Pinpoint the cell where the given text exists, returning its (x, y) midpoint coordinate. 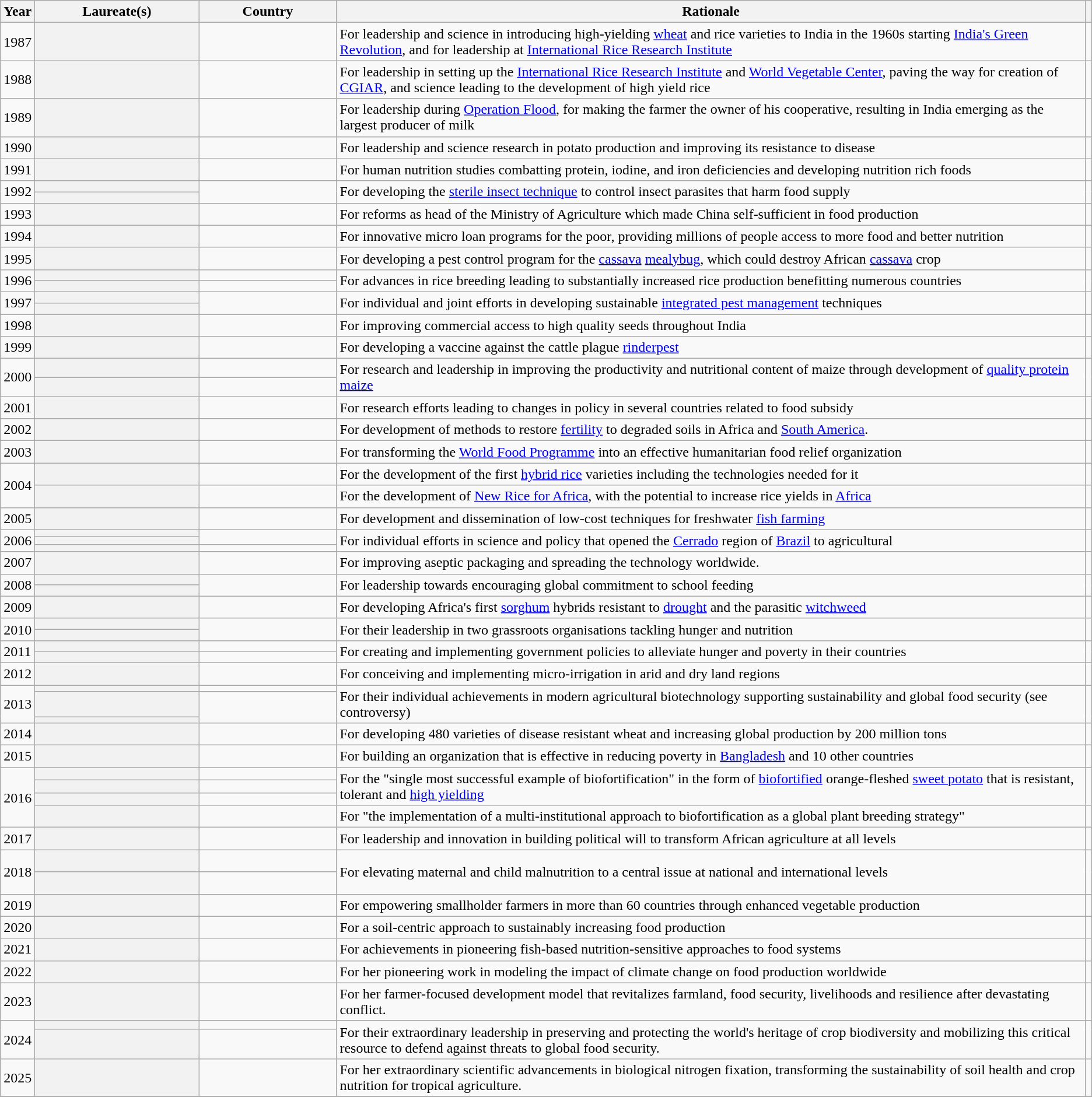
1993 (17, 214)
Year (17, 12)
1988 (17, 79)
For developing 480 varieties of disease resistant wheat and increasing global production by 200 million tons (710, 734)
2012 (17, 674)
For reforms as head of the Ministry of Agriculture which made China self-sufficient in food production (710, 214)
2015 (17, 756)
For developing a pest control program for the cassava mealybug, which could destroy African cassava crop (710, 258)
1997 (17, 303)
1998 (17, 325)
2009 (17, 607)
2004 (17, 485)
For advances in rice breeding leading to substantially increased rice production benefitting numerous countries (710, 281)
For improving aseptic packaging and spreading the technology worldwide. (710, 563)
1995 (17, 258)
2008 (17, 585)
1990 (17, 148)
2007 (17, 563)
For individual efforts in science and policy that opened the Cerrado region of Brazil to agricultural (710, 541)
For transforming the World Food Programme into an effective humanitarian food relief organization (710, 452)
For research efforts leading to changes in policy in several countries related to food subsidy (710, 408)
For achievements in pioneering fish-based nutrition-sensitive approaches to food systems (710, 949)
2020 (17, 927)
2006 (17, 541)
For research and leadership in improving the productivity and nutritional content of maize through development of quality protein maize (710, 378)
2018 (17, 872)
For their individual achievements in modern agricultural biotechnology supporting sustainability and global food security (see controversy) (710, 703)
For leadership and science research in potato production and improving its resistance to disease (710, 148)
For "the implementation of a multi-institutional approach to biofortification as a global plant breeding strategy" (710, 816)
1999 (17, 348)
For individual and joint efforts in developing sustainable integrated pest management techniques (710, 303)
2024 (17, 1039)
For her pioneering work in modeling the impact of climate change on food production worldwide (710, 972)
For innovative micro loan programs for the poor, providing millions of people access to more food and better nutrition (710, 236)
Laureate(s) (117, 12)
1991 (17, 170)
For building an organization that is effective in reducing poverty in Bangladesh and 10 other countries (710, 756)
For the development of the first hybrid rice varieties including the technologies needed for it (710, 474)
For developing a vaccine against the cattle plague rinderpest (710, 348)
1992 (17, 192)
Country (268, 12)
1987 (17, 42)
2021 (17, 949)
For the development of New Rice for Africa, with the potential to increase rice yields in Africa (710, 496)
2005 (17, 518)
For her farmer-focused development model that revitalizes farmland, food security, livelihoods and resilience after devastating conflict. (710, 1002)
For developing the sterile insect technique to control insect parasites that harm food supply (710, 192)
For human nutrition studies combatting protein, iodine, and iron deficiencies and developing nutrition rich foods (710, 170)
2019 (17, 905)
For elevating maternal and child malnutrition to a central issue at national and international levels (710, 872)
2011 (17, 651)
2014 (17, 734)
2002 (17, 430)
2003 (17, 452)
For development and dissemination of low-cost techniques for freshwater fish farming (710, 518)
For leadership towards encouraging global commitment to school feeding (710, 585)
Rationale (710, 12)
1994 (17, 236)
For conceiving and implementing micro-irrigation in arid and dry land regions (710, 674)
For their leadership in two grassroots organisations tackling hunger and nutrition (710, 629)
For developing Africa's first sorghum hybrids resistant to drought and the parasitic witchweed (710, 607)
2013 (17, 703)
2010 (17, 629)
2022 (17, 972)
For leadership and innovation in building political will to transform African agriculture at all levels (710, 839)
2016 (17, 798)
For a soil-centric approach to sustainably increasing food production (710, 927)
For empowering smallholder farmers in more than 60 countries through enhanced vegetable production (710, 905)
2017 (17, 839)
2023 (17, 1002)
2000 (17, 378)
2001 (17, 408)
For improving commercial access to high quality seeds throughout India (710, 325)
1989 (17, 118)
For creating and implementing government policies to alleviate hunger and poverty in their countries (710, 651)
1996 (17, 281)
2025 (17, 1078)
For development of methods to restore fertility to degraded soils in Africa and South America. (710, 430)
